Capture the cell that displays the provided text and extract its (x, y) central coordinate. 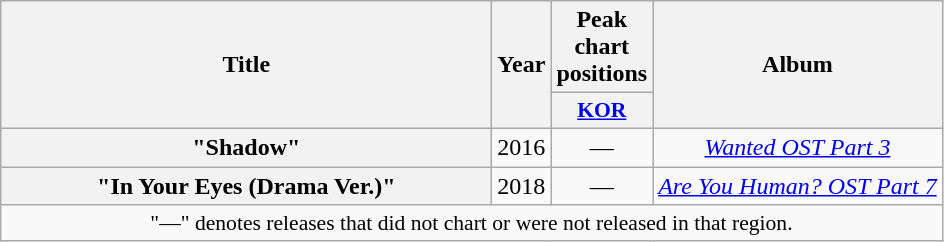
2018 (522, 185)
Year (522, 65)
Title (246, 65)
"—" denotes releases that did not chart or were not released in that region. (472, 223)
Wanted OST Part 3 (798, 147)
2016 (522, 147)
Are You Human? OST Part 7 (798, 185)
KOR (602, 111)
"Shadow" (246, 147)
Album (798, 65)
Peak chart positions (602, 47)
"In Your Eyes (Drama Ver.)" (246, 185)
